Search for the cell housing the specified text and yield its (x, y) center coordinate. 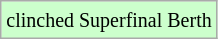
clinched Superfinal Berth (109, 20)
